Return the [x, y] coordinate for the center point of the cell that contains the specified text.  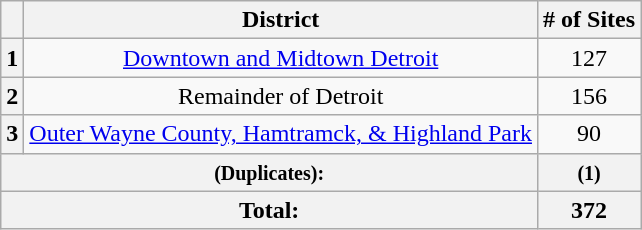
District [281, 20]
(Duplicates): [270, 172]
Remainder of Detroit [281, 96]
Downtown and Midtown Detroit [281, 58]
372 [590, 210]
Total: [270, 210]
156 [590, 96]
2 [12, 96]
Outer Wayne County, Hamtramck, & Highland Park [281, 134]
1 [12, 58]
(1) [590, 172]
# of Sites [590, 20]
90 [590, 134]
127 [590, 58]
3 [12, 134]
